Extract the (x, y) coordinate from the center of the cell holding the provided text.  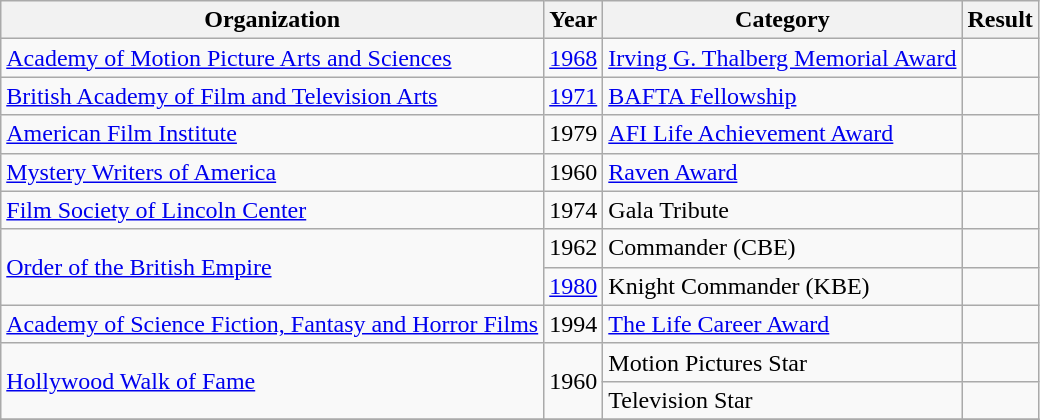
Order of the British Empire (272, 267)
Film Society of Lincoln Center (272, 210)
Television Star (782, 400)
Gala Tribute (782, 210)
Organization (272, 20)
Raven Award (782, 172)
British Academy of Film and Television Arts (272, 96)
Mystery Writers of America (272, 172)
AFI Life Achievement Award (782, 134)
Motion Pictures Star (782, 362)
The Life Career Award (782, 324)
Irving G. Thalberg Memorial Award (782, 58)
Commander (CBE) (782, 248)
Category (782, 20)
Hollywood Walk of Fame (272, 381)
Academy of Science Fiction, Fantasy and Horror Films (272, 324)
BAFTA Fellowship (782, 96)
1968 (574, 58)
Year (574, 20)
1980 (574, 286)
1974 (574, 210)
Academy of Motion Picture Arts and Sciences (272, 58)
Knight Commander (KBE) (782, 286)
Result (1000, 20)
1971 (574, 96)
American Film Institute (272, 134)
1962 (574, 248)
1994 (574, 324)
1979 (574, 134)
